Determine the (x, y) coordinate at the center of the cell enclosing the given text.  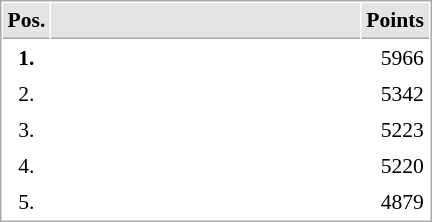
Pos. (26, 21)
3. (26, 129)
Points (396, 21)
4879 (396, 201)
1. (26, 57)
5220 (396, 165)
5342 (396, 93)
5. (26, 201)
5966 (396, 57)
4. (26, 165)
2. (26, 93)
5223 (396, 129)
